Return [X, Y] of the center of cell containing provided text 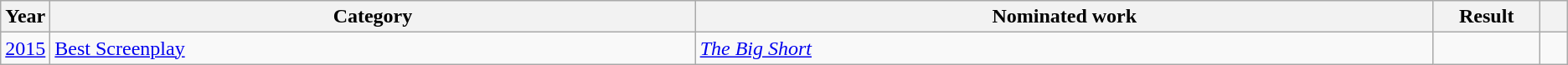
The Big Short [1064, 48]
2015 [25, 48]
Best Screenplay [373, 48]
Category [373, 17]
Nominated work [1064, 17]
Year [25, 17]
Result [1486, 17]
